Return (x, y) of the center of cell containing provided text 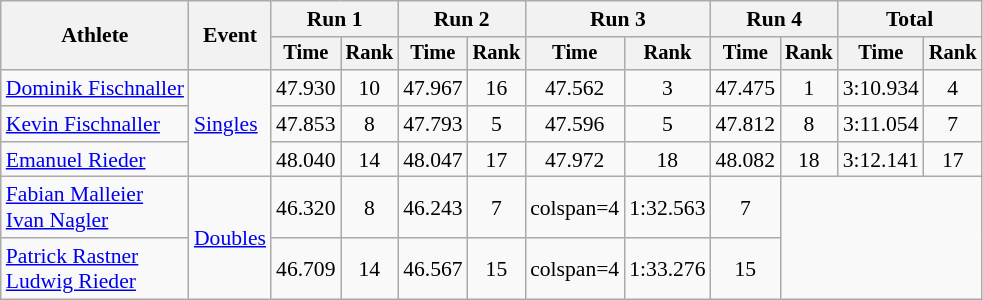
46.243 (432, 208)
47.812 (746, 124)
47.793 (432, 124)
Athlete (95, 36)
48.047 (432, 160)
Total (910, 19)
Doubles (230, 238)
46.567 (432, 268)
10 (370, 88)
46.709 (306, 268)
Singles (230, 124)
47.972 (574, 160)
4 (953, 88)
Run 2 (462, 19)
3:10.934 (881, 88)
Dominik Fischnaller (95, 88)
3:12.141 (881, 160)
48.082 (746, 160)
1:32.563 (667, 208)
47.596 (574, 124)
1 (809, 88)
47.853 (306, 124)
Run 4 (774, 19)
3:11.054 (881, 124)
47.930 (306, 88)
Event (230, 36)
Run 3 (618, 19)
Kevin Fischnaller (95, 124)
47.475 (746, 88)
47.967 (432, 88)
Emanuel Rieder (95, 160)
48.040 (306, 160)
46.320 (306, 208)
Fabian MalleierIvan Nagler (95, 208)
3 (667, 88)
1:33.276 (667, 268)
Run 1 (334, 19)
Patrick RastnerLudwig Rieder (95, 268)
47.562 (574, 88)
16 (497, 88)
